Detect which cell encompasses the target text, then output its (X, Y) center coordinate. 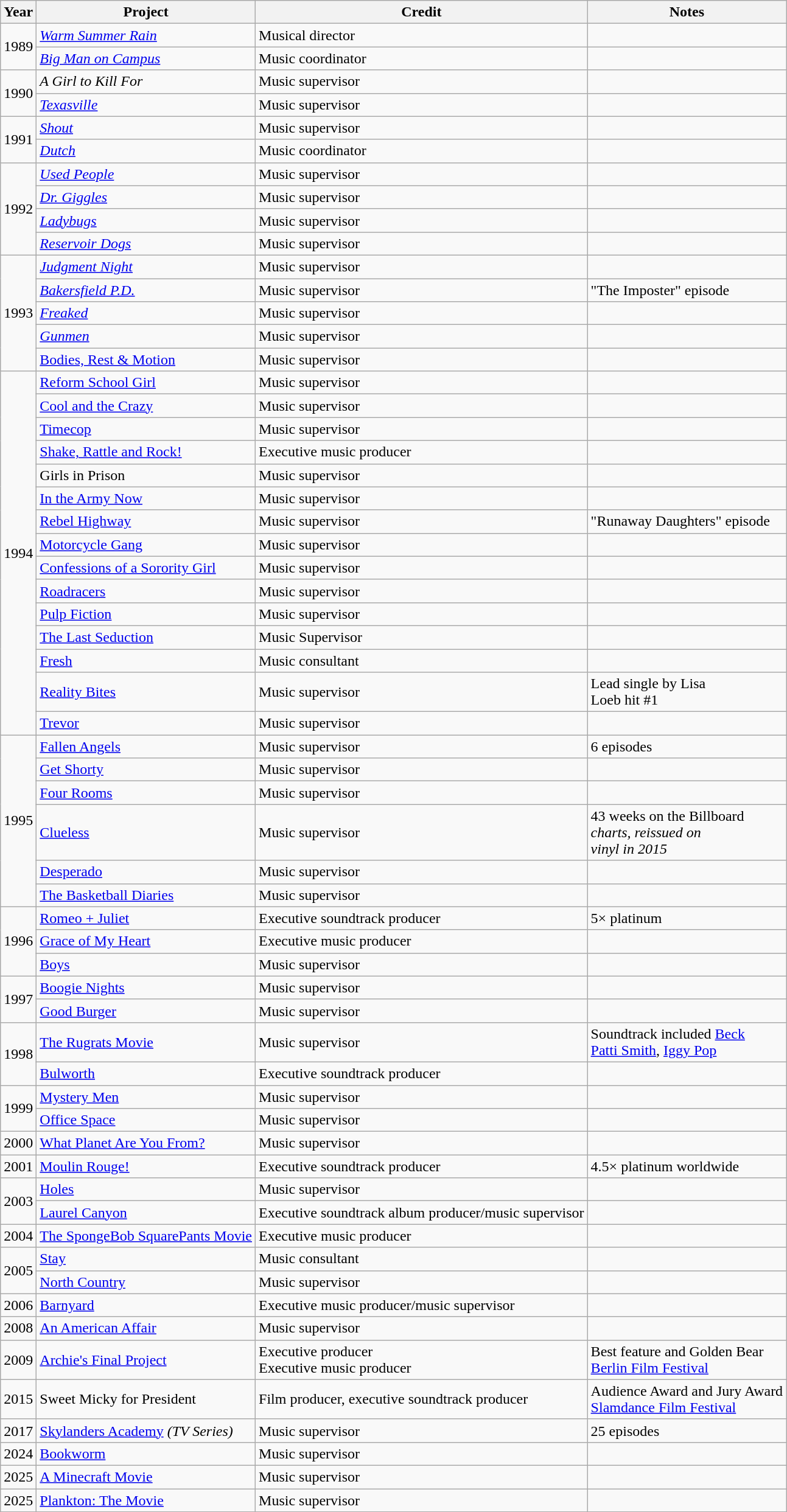
The Rugrats Movie (146, 1042)
Boogie Nights (146, 988)
Bodies, Rest & Motion (146, 360)
Clueless (146, 832)
1995 (18, 821)
Reservoir Dogs (146, 243)
Notes (687, 12)
Barnyard (146, 1305)
2000 (18, 1143)
1998 (18, 1054)
Soundtrack included BeckPatti Smith, Iggy Pop (687, 1042)
2006 (18, 1305)
Executive music producer/music supervisor (422, 1305)
1999 (18, 1109)
1992 (18, 209)
The Basketball Diaries (146, 895)
Desperado (146, 872)
The Last Seduction (146, 637)
Judgment Night (146, 267)
Sweet Micky for President (146, 1399)
Romeo + Juliet (146, 918)
1991 (18, 139)
1993 (18, 313)
In the Army Now (146, 498)
Cool and the Crazy (146, 406)
Timecop (146, 429)
25 episodes (687, 1430)
2024 (18, 1454)
Dutch (146, 151)
Four Rooms (146, 793)
Bulworth (146, 1073)
Big Man on Campus (146, 58)
Film producer, executive soundtrack producer (422, 1399)
Music Supervisor (422, 637)
Laurel Canyon (146, 1213)
Executive soundtrack album producer/music supervisor (422, 1213)
Pulp Fiction (146, 614)
Get Shorty (146, 770)
Lead single by LisaLoeb hit #1 (687, 692)
1994 (18, 553)
4.5× platinum worldwide (687, 1166)
"Runaway Daughters" episode (687, 521)
Rebel Highway (146, 521)
Bookworm (146, 1454)
Reality Bites (146, 692)
What Planet Are You From? (146, 1143)
2005 (18, 1270)
The SpongeBob SquarePants Movie (146, 1236)
Grace of My Heart (146, 941)
Bakersfield P.D. (146, 290)
Plankton: The Movie (146, 1500)
Year (18, 12)
Skylanders Academy (TV Series) (146, 1430)
43 weeks on the Billboard charts, reissued on vinyl in 2015 (687, 832)
Confessions of a Sorority Girl (146, 568)
An American Affair (146, 1328)
2017 (18, 1430)
Musical director (422, 35)
2003 (18, 1201)
Dr. Giggles (146, 197)
1997 (18, 999)
Archie's Final Project (146, 1359)
Motorcycle Gang (146, 545)
Fallen Angels (146, 747)
1990 (18, 93)
Holes (146, 1190)
Best feature and Golden Bear Berlin Film Festival (687, 1359)
5× platinum (687, 918)
Shake, Rattle and Rock! (146, 452)
1996 (18, 941)
Freaked (146, 313)
Stay (146, 1259)
Good Burger (146, 1011)
Credit (422, 12)
Project (146, 12)
Reform School Girl (146, 383)
Executive producerExecutive music producer (422, 1359)
Roadracers (146, 591)
A Girl to Kill For (146, 82)
1989 (18, 47)
2015 (18, 1399)
Used People (146, 174)
"The Imposter" episode (687, 290)
2004 (18, 1236)
6 episodes (687, 747)
2001 (18, 1166)
Girls in Prison (146, 475)
Warm Summer Rain (146, 35)
Shout (146, 128)
2009 (18, 1359)
Audience Award and Jury Award Slamdance Film Festival (687, 1399)
Moulin Rouge! (146, 1166)
Fresh (146, 660)
Office Space (146, 1120)
Gunmen (146, 336)
Ladybugs (146, 220)
Mystery Men (146, 1097)
Texasville (146, 105)
North Country (146, 1282)
A Minecraft Movie (146, 1477)
Boys (146, 964)
Trevor (146, 723)
2008 (18, 1328)
